Provide the (x, y) coordinate of the cell's center where the given text is located.  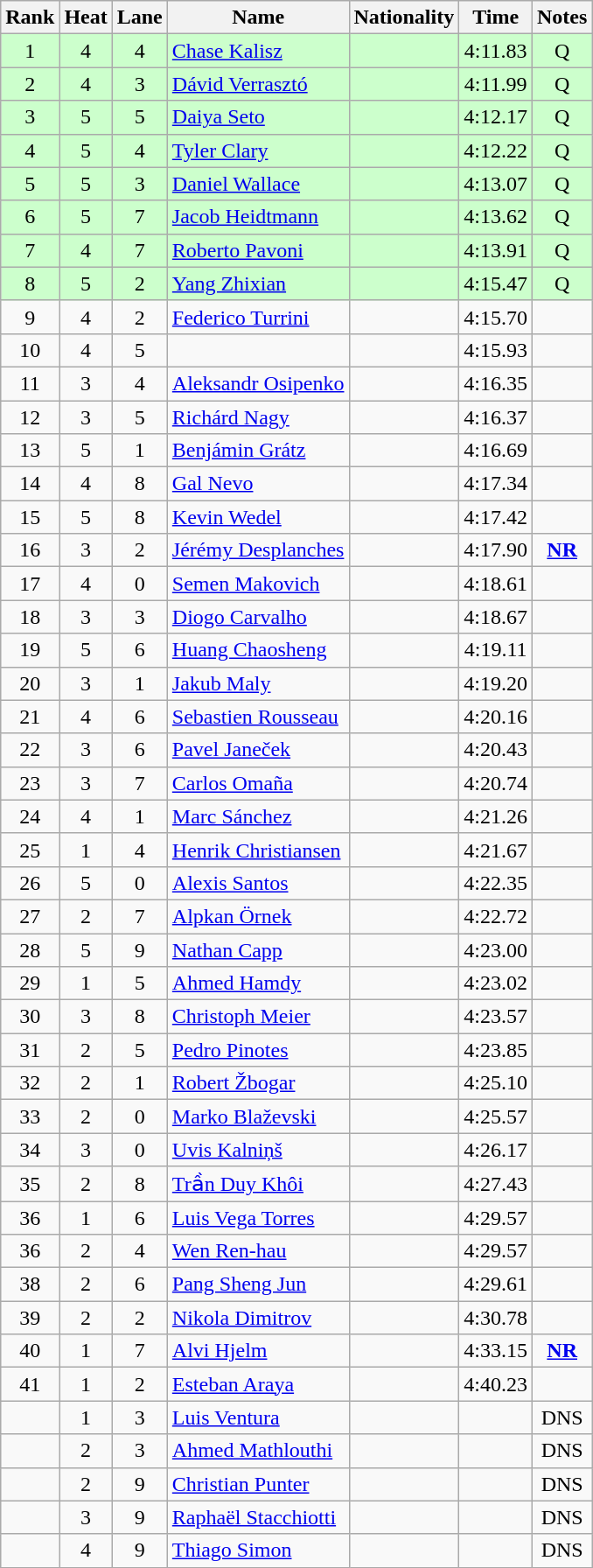
4:11.99 (496, 84)
14 (30, 484)
41 (30, 1384)
20 (30, 683)
13 (30, 451)
Kevin Wedel (258, 517)
10 (30, 350)
17 (30, 584)
35 (30, 1184)
38 (30, 1284)
4:12.22 (496, 150)
4:11.83 (496, 51)
4:15.47 (496, 283)
Rank (30, 17)
29 (30, 983)
4:23.00 (496, 949)
Lane (140, 17)
Luis Vega Torres (258, 1217)
Thiago Simon (258, 1550)
Nikola Dimitrov (258, 1318)
Huang Chaosheng (258, 650)
4:26.17 (496, 1150)
Richárd Nagy (258, 417)
Nationality (404, 17)
Name (258, 17)
Jacob Heidtmann (258, 217)
4:16.69 (496, 451)
39 (30, 1318)
4:23.85 (496, 1050)
4:23.02 (496, 983)
15 (30, 517)
4:13.07 (496, 184)
Raphaël Stacchiotti (258, 1517)
4:19.20 (496, 683)
4:16.37 (496, 417)
4:30.78 (496, 1318)
Roberto Pavoni (258, 250)
Pang Sheng Jun (258, 1284)
27 (30, 916)
Benjámin Grátz (258, 451)
4:17.34 (496, 484)
Daniel Wallace (258, 184)
Wen Ren-hau (258, 1251)
18 (30, 617)
Yang Zhixian (258, 283)
Marc Sánchez (258, 816)
Alvi Hjelm (258, 1351)
Jérémy Desplanches (258, 550)
4:25.10 (496, 1083)
Jakub Maly (258, 683)
Pavel Janeček (258, 750)
4:15.70 (496, 317)
Ahmed Hamdy (258, 983)
4:40.23 (496, 1384)
4:27.43 (496, 1184)
Henrik Christiansen (258, 850)
Carlos Omaña (258, 783)
Federico Turrini (258, 317)
34 (30, 1150)
23 (30, 783)
4:21.26 (496, 816)
19 (30, 650)
Tyler Clary (258, 150)
16 (30, 550)
Alpkan Örnek (258, 916)
4:22.35 (496, 883)
21 (30, 717)
31 (30, 1050)
4:21.67 (496, 850)
Marko Blaževski (258, 1116)
24 (30, 816)
Ahmed Mathlouthi (258, 1451)
4:23.57 (496, 1017)
4:15.93 (496, 350)
Esteban Araya (258, 1384)
4:13.91 (496, 250)
4:22.72 (496, 916)
25 (30, 850)
4:13.62 (496, 217)
Sebastien Rousseau (258, 717)
22 (30, 750)
26 (30, 883)
Nathan Capp (258, 949)
Christoph Meier (258, 1017)
Trần Duy Khôi (258, 1184)
4:12.17 (496, 117)
Uvis Kalniņš (258, 1150)
4:16.35 (496, 383)
11 (30, 383)
33 (30, 1116)
4:25.57 (496, 1116)
4:20.16 (496, 717)
Diogo Carvalho (258, 617)
4:33.15 (496, 1351)
Chase Kalisz (258, 51)
4:29.61 (496, 1284)
4:20.43 (496, 750)
Alexis Santos (258, 883)
Pedro Pinotes (258, 1050)
Robert Žbogar (258, 1083)
Luis Ventura (258, 1417)
28 (30, 949)
4:17.42 (496, 517)
Semen Makovich (258, 584)
Aleksandr Osipenko (258, 383)
32 (30, 1083)
Notes (562, 17)
Time (496, 17)
4:18.61 (496, 584)
4:19.11 (496, 650)
Daiya Seto (258, 117)
Gal Nevo (258, 484)
30 (30, 1017)
Christian Punter (258, 1484)
4:20.74 (496, 783)
40 (30, 1351)
12 (30, 417)
Heat (86, 17)
4:17.90 (496, 550)
4:18.67 (496, 617)
Dávid Verrasztó (258, 84)
